Scan for the cell matching the given text and deliver its (x, y) coordinate at center. 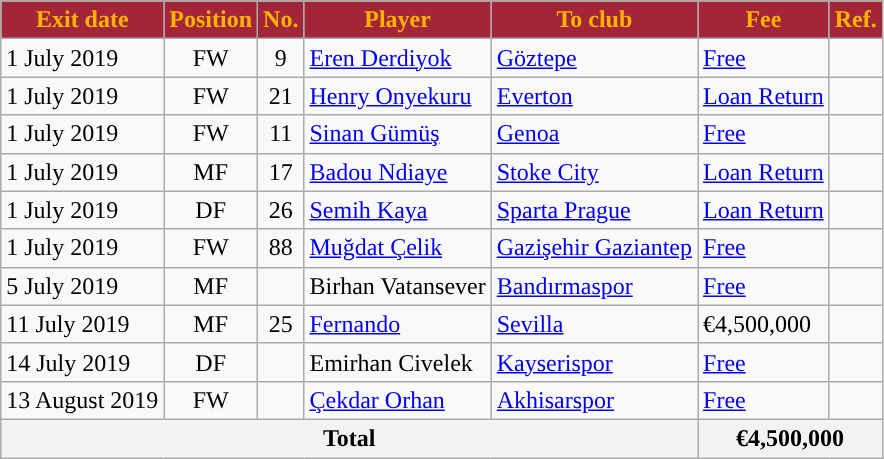
Position (211, 20)
Exit date (82, 20)
Ref. (856, 20)
9 (281, 58)
No. (281, 20)
Fee (764, 20)
Genoa (594, 134)
Total (350, 438)
Eren Derdiyok (398, 58)
Badou Ndiaye (398, 172)
Gazişehir Gaziantep (594, 248)
Sevilla (594, 324)
26 (281, 210)
Bandırmaspor (594, 286)
88 (281, 248)
14 July 2019 (82, 362)
21 (281, 96)
Muğdat Çelik (398, 248)
Sinan Gümüş (398, 134)
Göztepe (594, 58)
Henry Onyekuru (398, 96)
11 (281, 134)
Fernando (398, 324)
Akhisarspor (594, 400)
5 July 2019 (82, 286)
11 July 2019 (82, 324)
Çekdar Orhan (398, 400)
Everton (594, 96)
Sparta Prague (594, 210)
25 (281, 324)
17 (281, 172)
13 August 2019 (82, 400)
Emirhan Civelek (398, 362)
Semih Kaya (398, 210)
Player (398, 20)
Birhan Vatansever (398, 286)
Kayserispor (594, 362)
To club (594, 20)
Stoke City (594, 172)
